Scan for the cell matching the given text and deliver its [x, y] coordinate at center. 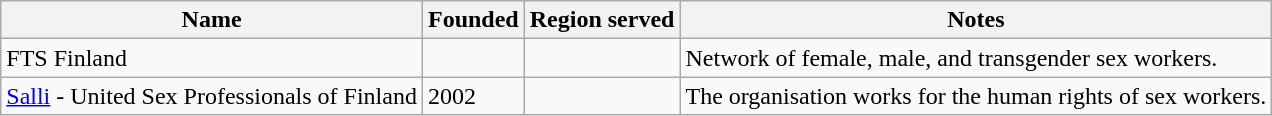
Network of female, male, and transgender sex workers. [976, 58]
Region served [602, 20]
Name [212, 20]
FTS Finland [212, 58]
Salli - United Sex Professionals of Finland [212, 96]
Notes [976, 20]
Founded [473, 20]
The organisation works for the human rights of sex workers. [976, 96]
2002 [473, 96]
